Capture the cell that displays the provided text and extract its (X, Y) central coordinate. 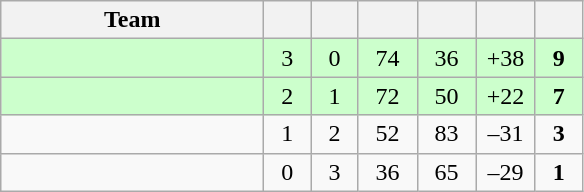
72 (388, 96)
Team (132, 20)
50 (446, 96)
–29 (506, 172)
+22 (506, 96)
74 (388, 58)
83 (446, 134)
52 (388, 134)
7 (558, 96)
65 (446, 172)
9 (558, 58)
+38 (506, 58)
–31 (506, 134)
